Provide the (X, Y) coordinate of the cell's center where the given text is located.  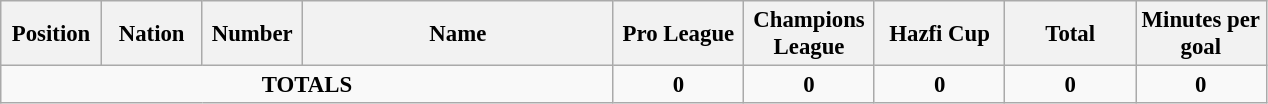
Position (52, 34)
Number (252, 34)
TOTALS (307, 85)
Nation (152, 34)
Total (1070, 34)
Name (458, 34)
Champions League (810, 34)
Pro League (678, 34)
Hazfi Cup (940, 34)
Minutes per goal (1202, 34)
